Determine the [X, Y] coordinate at the center of the cell enclosing the given text.  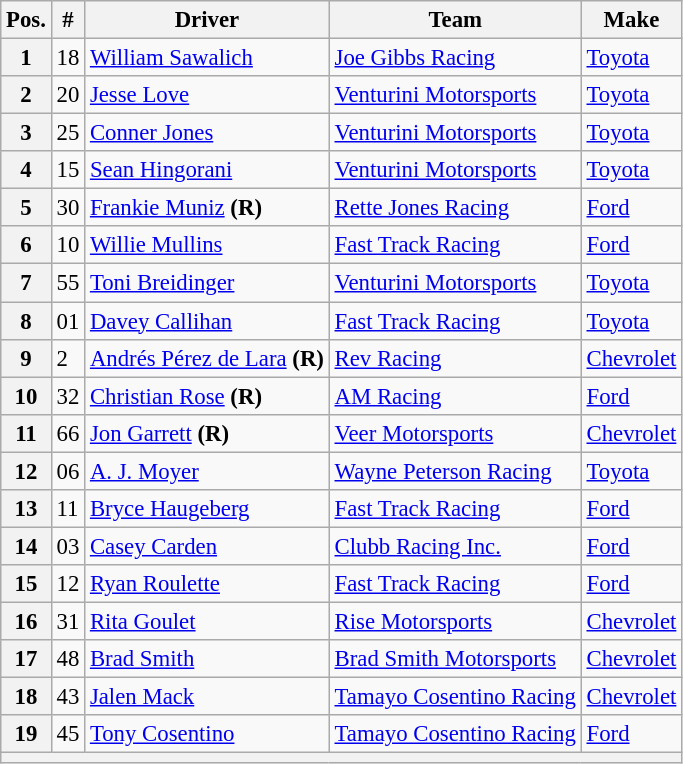
25 [68, 133]
Casey Carden [208, 546]
45 [68, 734]
Jesse Love [208, 95]
8 [26, 321]
Pos. [26, 20]
Wayne Peterson Racing [455, 471]
Ryan Roulette [208, 584]
16 [26, 621]
7 [26, 283]
Frankie Muniz (R) [208, 208]
Brad Smith Motorsports [455, 659]
9 [26, 358]
6 [26, 245]
5 [26, 208]
Willie Mullins [208, 245]
William Sawalich [208, 58]
Rise Motorsports [455, 621]
55 [68, 283]
Veer Motorsports [455, 433]
43 [68, 697]
Jon Garrett (R) [208, 433]
06 [68, 471]
Andrés Pérez de Lara (R) [208, 358]
Make [631, 20]
Sean Hingorani [208, 170]
4 [26, 170]
14 [26, 546]
Rita Goulet [208, 621]
Brad Smith [208, 659]
32 [68, 396]
# [68, 20]
Rev Racing [455, 358]
30 [68, 208]
Toni Breidinger [208, 283]
03 [68, 546]
Christian Rose (R) [208, 396]
Tony Cosentino [208, 734]
Bryce Haugeberg [208, 509]
31 [68, 621]
13 [26, 509]
20 [68, 95]
3 [26, 133]
Joe Gibbs Racing [455, 58]
Driver [208, 20]
17 [26, 659]
Team [455, 20]
Clubb Racing Inc. [455, 546]
1 [26, 58]
AM Racing [455, 396]
Conner Jones [208, 133]
01 [68, 321]
Jalen Mack [208, 697]
Rette Jones Racing [455, 208]
19 [26, 734]
66 [68, 433]
Davey Callihan [208, 321]
48 [68, 659]
A. J. Moyer [208, 471]
